Pinpoint the cell where the given text exists, returning its (X, Y) midpoint coordinate. 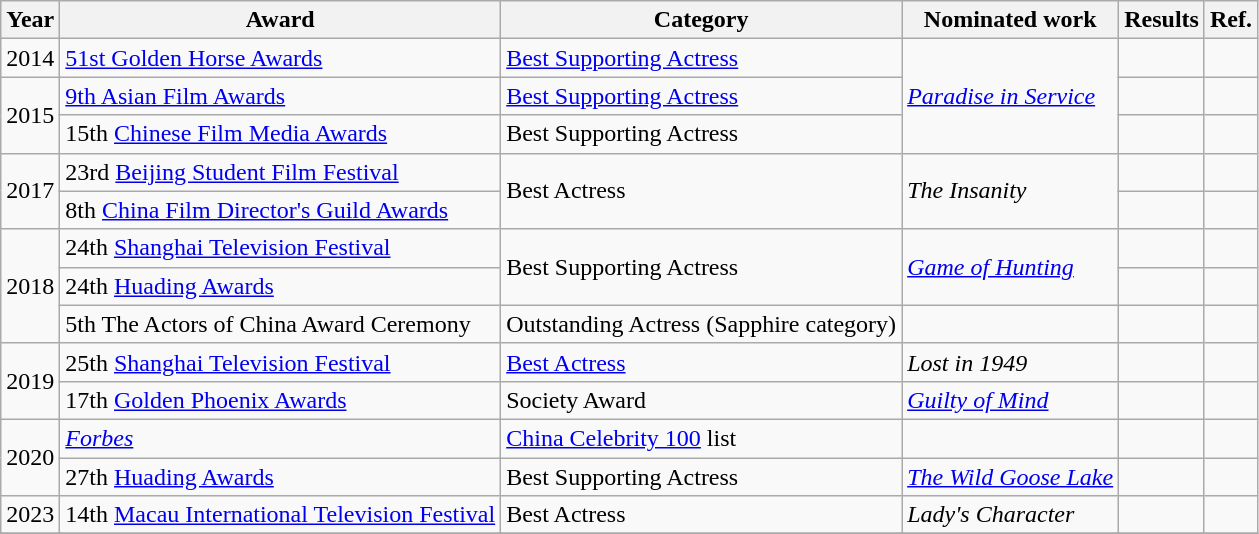
Guilty of Mind (1010, 400)
Year (30, 20)
The Insanity (1010, 191)
China Celebrity 100 list (702, 438)
Outstanding Actress (Sapphire category) (702, 324)
25th Shanghai Television Festival (280, 362)
24th Huading Awards (280, 286)
The Wild Goose Lake (1010, 477)
2015 (30, 115)
Game of Hunting (1010, 267)
17th Golden Phoenix Awards (280, 400)
2019 (30, 381)
Society Award (702, 400)
51st Golden Horse Awards (280, 58)
Results (1162, 20)
23rd Beijing Student Film Festival (280, 172)
2017 (30, 191)
Lady's Character (1010, 515)
14th Macau International Television Festival (280, 515)
Ref. (1230, 20)
Nominated work (1010, 20)
2023 (30, 515)
Award (280, 20)
9th Asian Film Awards (280, 96)
24th Shanghai Television Festival (280, 248)
2014 (30, 58)
8th China Film Director's Guild Awards (280, 210)
27th Huading Awards (280, 477)
Lost in 1949 (1010, 362)
2020 (30, 457)
2018 (30, 286)
Paradise in Service (1010, 96)
Forbes (280, 438)
Category (702, 20)
5th The Actors of China Award Ceremony (280, 324)
15th Chinese Film Media Awards (280, 134)
